From the cell containing the given text, extract its center point as [X, Y] coordinate. 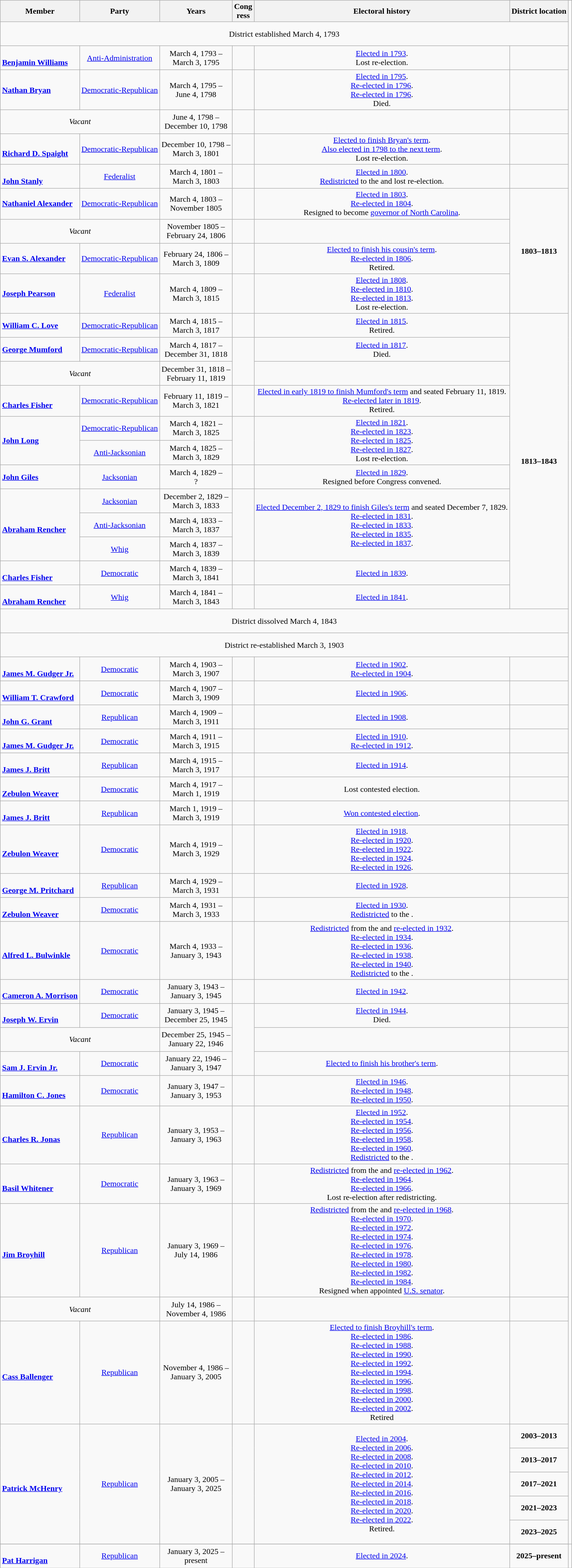
2021–2023 [539, 1508]
Charles R. Jonas [40, 1135]
Elected in 1952.Re-elected in 1954.Re-elected in 1956.Re-elected in 1958.Re-elected in 1960.Redistricted to the . [382, 1135]
Elected in 1930.Redistricted to the . [382, 910]
March 4, 1793 –March 3, 1795 [196, 58]
Nathan Bryan [40, 90]
Benjamin Williams [40, 58]
George M. Pritchard [40, 886]
George Mumford [40, 349]
District established March 4, 1793 [284, 34]
Elected in 1910.Re-elected in 1912. [382, 741]
Elected in 1803.Re-elected in 1804.Resigned to become governor of North Carolina. [382, 204]
January 22, 1946 –January 3, 1947 [196, 1063]
1803–1813 [539, 251]
March 4, 1911 –March 3, 1915 [196, 741]
March 4, 1825 –March 3, 1829 [196, 453]
Elected in 1793.Lost re-election. [382, 58]
January 3, 1945 –December 25, 1945 [196, 1015]
March 4, 1809 –March 3, 1815 [196, 293]
January 3, 2005 –January 3, 2025 [196, 1484]
Patrick McHenry [40, 1484]
Evan S. Alexander [40, 258]
November 4, 1986 –January 3, 2005 [196, 1373]
Elected in 1841. [382, 597]
March 4, 1795 –June 4, 1798 [196, 90]
Nathaniel Alexander [40, 204]
Elected in 1815.Retired. [382, 325]
Elected in 1800.Redistricted to the and lost re-election. [382, 176]
November 1805 –February 24, 1806 [196, 231]
Joseph Pearson [40, 293]
2023–2025 [539, 1532]
Alfred L. Bulwinkle [40, 950]
District location [539, 11]
Elected in 1808.Re-elected in 1810.Re-elected in 1813.Lost re-election. [382, 293]
Elected in 1821.Re-elected in 1823.Re-elected in 1825.Re-elected in 1827.Lost re-election. [382, 440]
Elected in 1817.Died. [382, 349]
Years [196, 11]
March 4, 1801 –March 3, 1803 [196, 176]
Elected in 1946.Re-elected in 1948.Re-elected in 1950. [382, 1091]
Congress [243, 11]
March 4, 1841 –March 3, 1843 [196, 597]
1813–1843 [539, 461]
Elected in 1902.Re-elected in 1904. [382, 669]
March 4, 1931 –March 3, 1933 [196, 910]
William T. Crawford [40, 693]
Jim Broyhill [40, 1250]
Pat Harrigan [40, 1556]
Lost contested election. [382, 789]
Elected in 1918.Re-elected in 1920.Re-elected in 1922.Re-elected in 1924.Re-elected in 1926. [382, 849]
District dissolved March 4, 1843 [284, 621]
June 4, 1798 –December 10, 1798 [196, 122]
Elected in 1942. [382, 991]
January 3, 1947 –January 3, 1953 [196, 1091]
2017–2021 [539, 1484]
March 4, 1917 –March 1, 1919 [196, 789]
January 3, 1953 –January 3, 1963 [196, 1135]
March 4, 1919 –March 3, 1929 [196, 849]
John Stanly [40, 176]
Anti-Administration [120, 58]
Elected in 1944.Died. [382, 1015]
Redistricted from the and re-elected in 1962.Re-elected in 1964.Re-elected in 1966.Lost re-election after redistricting. [382, 1184]
Electoral history [382, 11]
2013–2017 [539, 1460]
January 3, 2025 –present [196, 1556]
John Giles [40, 477]
John G. Grant [40, 717]
January 3, 1969 –July 14, 1986 [196, 1250]
March 4, 1915 –March 3, 1917 [196, 765]
Cass Ballenger [40, 1373]
John Long [40, 440]
March 4, 1829 –? [196, 477]
William C. Love [40, 325]
December 10, 1798 –March 3, 1801 [196, 149]
Redistricted from the and re-elected in 1932.Re-elected in 1934.Re-elected in 1936.Re-elected in 1938.Re-elected in 1940.Redistricted to the . [382, 950]
Richard D. Spaight [40, 149]
March 4, 1909 –March 3, 1911 [196, 717]
March 4, 1907 –March 3, 1909 [196, 693]
March 4, 1837 –March 3, 1839 [196, 549]
March 4, 1803 –November 1805 [196, 204]
March 4, 1815 –March 3, 1817 [196, 325]
March 1, 1919 –March 3, 1919 [196, 813]
March 4, 1903 –March 3, 1907 [196, 669]
District re-established March 3, 1903 [284, 645]
Elected to finish his cousin's term.Re-elected in 1806.Retired. [382, 258]
Elected in 1829.Resigned before Congress convened. [382, 477]
Party [120, 11]
Elected in early 1819 to finish Mumford's term and seated February 11, 1819.Re-elected later in 1819.Retired. [382, 401]
Won contested election. [382, 813]
December 25, 1945 –January 22, 1946 [196, 1039]
Cameron A. Morrison [40, 991]
December 31, 1818 –February 11, 1819 [196, 373]
March 4, 1833 –March 3, 1837 [196, 525]
March 4, 1929 –March 3, 1931 [196, 886]
Elected in 1795.Re-elected in 1796.Re-elected in 1796.Died. [382, 90]
January 3, 1963 –January 3, 1969 [196, 1184]
Elected in 1906. [382, 693]
March 4, 1933 –January 3, 1943 [196, 950]
January 3, 1943 –January 3, 1945 [196, 991]
July 14, 1986 –November 4, 1986 [196, 1309]
Sam J. Ervin Jr. [40, 1063]
March 4, 1817 –December 31, 1818 [196, 349]
Elected to finish Bryan's term.Also elected in 1798 to the next term.Lost re-election. [382, 149]
Elected in 1908. [382, 717]
March 4, 1839 –March 3, 1841 [196, 573]
2003–2013 [539, 1436]
February 11, 1819 –March 3, 1821 [196, 401]
Elected to finish his brother's term. [382, 1063]
Joseph W. Ervin [40, 1015]
Elected in 1928. [382, 886]
February 24, 1806 –March 3, 1809 [196, 258]
Basil Whitener [40, 1184]
Elected in 2024. [382, 1556]
March 4, 1821 –March 3, 1825 [196, 428]
2025–present [539, 1556]
Hamilton C. Jones [40, 1091]
Member [40, 11]
Elected in 1914. [382, 765]
Elected in 1839. [382, 573]
December 2, 1829 –March 3, 1833 [196, 501]
